Detect which cell encompasses the target text, then output its (x, y) center coordinate. 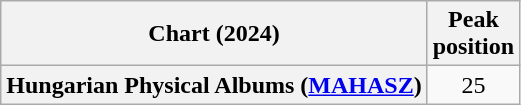
Hungarian Physical Albums (MAHASZ) (214, 85)
Peakposition (473, 34)
Chart (2024) (214, 34)
25 (473, 85)
